Identify which cell holds the provided text, then report its [x, y] central coordinate. 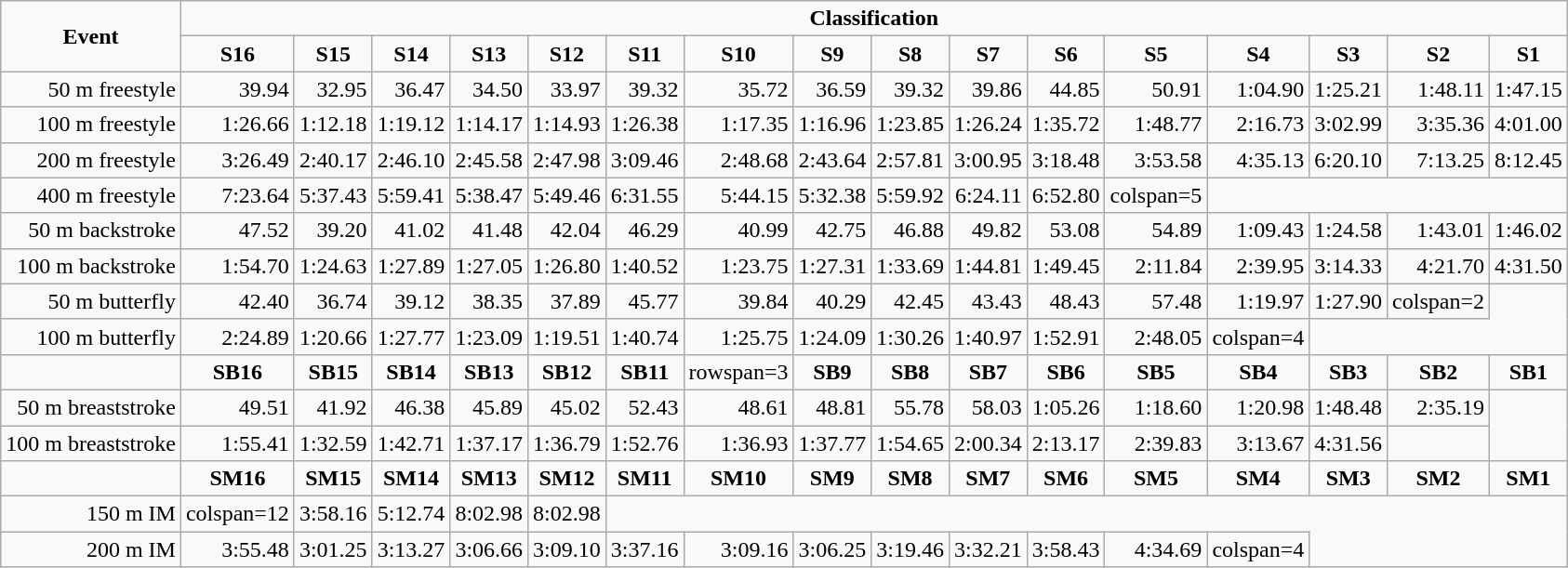
55.78 [910, 407]
53.08 [1066, 231]
150 m IM [91, 514]
5:38.47 [489, 195]
1:20.66 [333, 337]
SB8 [910, 372]
1:40.74 [644, 337]
1:48.77 [1156, 125]
S4 [1258, 54]
SM2 [1439, 479]
SB12 [567, 372]
S14 [411, 54]
41.02 [411, 231]
SM6 [1066, 479]
1:26.80 [567, 266]
rowspan=3 [738, 372]
1:25.21 [1349, 89]
42.45 [910, 301]
SB1 [1528, 372]
200 m IM [91, 549]
48.43 [1066, 301]
4:31.50 [1528, 266]
1:40.97 [988, 337]
3:02.99 [1349, 125]
3:53.58 [1156, 160]
36.47 [411, 89]
colspan=5 [1156, 195]
39.20 [333, 231]
S7 [988, 54]
1:26.66 [237, 125]
S13 [489, 54]
SB14 [411, 372]
colspan=2 [1439, 301]
45.89 [489, 407]
1:43.01 [1439, 231]
52.43 [644, 407]
colspan=12 [237, 514]
34.50 [489, 89]
39.94 [237, 89]
5:59.41 [411, 195]
46.38 [411, 407]
49.51 [237, 407]
SM13 [489, 479]
39.84 [738, 301]
1:24.09 [832, 337]
1:44.81 [988, 266]
3:00.95 [988, 160]
2:00.34 [988, 443]
SM11 [644, 479]
36.74 [333, 301]
SB6 [1066, 372]
SM15 [333, 479]
6:31.55 [644, 195]
S11 [644, 54]
42.04 [567, 231]
SM4 [1258, 479]
1:27.77 [411, 337]
SM16 [237, 479]
6:52.80 [1066, 195]
36.59 [832, 89]
2:48.05 [1156, 337]
3:06.25 [832, 549]
39.12 [411, 301]
SB5 [1156, 372]
1:26.24 [988, 125]
1:23.09 [489, 337]
1:27.31 [832, 266]
50 m freestyle [91, 89]
100 m butterfly [91, 337]
44.85 [1066, 89]
1:19.51 [567, 337]
2:39.83 [1156, 443]
2:57.81 [910, 160]
1:14.93 [567, 125]
SB13 [489, 372]
3:32.21 [988, 549]
2:45.58 [489, 160]
1:24.63 [333, 266]
1:14.17 [489, 125]
1:54.65 [910, 443]
33.97 [567, 89]
2:43.64 [832, 160]
SB2 [1439, 372]
1:48.48 [1349, 407]
1:35.72 [1066, 125]
42.40 [237, 301]
5:37.43 [333, 195]
S1 [1528, 54]
48.81 [832, 407]
4:21.70 [1439, 266]
3:13.67 [1258, 443]
40.99 [738, 231]
1:27.05 [489, 266]
SB9 [832, 372]
3:58.43 [1066, 549]
40.29 [832, 301]
3:09.10 [567, 549]
SB16 [237, 372]
57.48 [1156, 301]
200 m freestyle [91, 160]
45.02 [567, 407]
SM1 [1528, 479]
SB11 [644, 372]
47.52 [237, 231]
37.89 [567, 301]
3:37.16 [644, 549]
45.77 [644, 301]
1:17.35 [738, 125]
1:27.90 [1349, 301]
2:47.98 [567, 160]
Classification [874, 19]
43.43 [988, 301]
1:04.90 [1258, 89]
46.88 [910, 231]
41.92 [333, 407]
50.91 [1156, 89]
49.82 [988, 231]
1:55.41 [237, 443]
2:16.73 [1258, 125]
1:36.79 [567, 443]
S8 [910, 54]
SM7 [988, 479]
3:01.25 [333, 549]
5:44.15 [738, 195]
1:30.26 [910, 337]
2:40.17 [333, 160]
1:19.97 [1258, 301]
100 m backstroke [91, 266]
1:26.38 [644, 125]
SM14 [411, 479]
SM10 [738, 479]
1:12.18 [333, 125]
2:24.89 [237, 337]
S16 [237, 54]
1:32.59 [333, 443]
1:24.58 [1349, 231]
50 m backstroke [91, 231]
1:05.26 [1066, 407]
1:09.43 [1258, 231]
50 m butterfly [91, 301]
100 m breaststroke [91, 443]
SM8 [910, 479]
3:18.48 [1066, 160]
3:09.16 [738, 549]
5:12.74 [411, 514]
3:13.27 [411, 549]
5:59.92 [910, 195]
SB7 [988, 372]
3:19.46 [910, 549]
8:12.45 [1528, 160]
2:11.84 [1156, 266]
1:54.70 [237, 266]
3:06.66 [489, 549]
1:33.69 [910, 266]
S5 [1156, 54]
7:23.64 [237, 195]
35.72 [738, 89]
SB15 [333, 372]
1:52.91 [1066, 337]
SM5 [1156, 479]
3:26.49 [237, 160]
2:39.95 [1258, 266]
7:13.25 [1439, 160]
6:20.10 [1349, 160]
1:47.15 [1528, 89]
1:20.98 [1258, 407]
400 m freestyle [91, 195]
3:35.36 [1439, 125]
2:46.10 [411, 160]
3:58.16 [333, 514]
1:48.11 [1439, 89]
1:37.77 [832, 443]
2:48.68 [738, 160]
54.89 [1156, 231]
1:37.17 [489, 443]
SM3 [1349, 479]
41.48 [489, 231]
SM9 [832, 479]
1:40.52 [644, 266]
42.75 [832, 231]
39.86 [988, 89]
1:27.89 [411, 266]
1:52.76 [644, 443]
32.95 [333, 89]
SM12 [567, 479]
1:49.45 [1066, 266]
SB4 [1258, 372]
1:36.93 [738, 443]
S6 [1066, 54]
S12 [567, 54]
S15 [333, 54]
3:14.33 [1349, 266]
1:19.12 [411, 125]
48.61 [738, 407]
46.29 [644, 231]
38.35 [489, 301]
S3 [1349, 54]
50 m breaststroke [91, 407]
1:46.02 [1528, 231]
3:09.46 [644, 160]
S10 [738, 54]
4:35.13 [1258, 160]
1:16.96 [832, 125]
Event [91, 36]
5:32.38 [832, 195]
1:18.60 [1156, 407]
SB3 [1349, 372]
S2 [1439, 54]
1:25.75 [738, 337]
1:23.75 [738, 266]
4:34.69 [1156, 549]
1:42.71 [411, 443]
1:23.85 [910, 125]
3:55.48 [237, 549]
100 m freestyle [91, 125]
4:31.56 [1349, 443]
5:49.46 [567, 195]
58.03 [988, 407]
6:24.11 [988, 195]
2:35.19 [1439, 407]
S9 [832, 54]
4:01.00 [1528, 125]
2:13.17 [1066, 443]
